Determine the (x, y) coordinate at the center of the cell enclosing the given text.  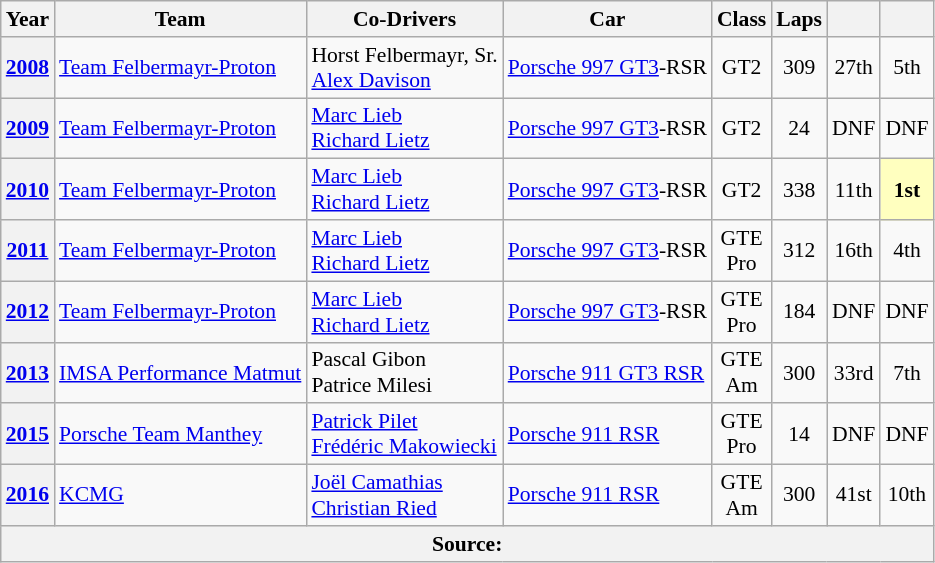
Team (180, 19)
10th (906, 496)
IMSA Performance Matmut (180, 372)
2008 (28, 68)
16th (854, 250)
27th (854, 68)
2009 (28, 128)
5th (906, 68)
Year (28, 19)
11th (854, 190)
Porsche 911 GT3 RSR (608, 372)
Horst Felbermayr, Sr. Alex Davison (404, 68)
Co-Drivers (404, 19)
7th (906, 372)
309 (799, 68)
312 (799, 250)
33rd (854, 372)
2011 (28, 250)
Porsche Team Manthey (180, 434)
Joël Camathias Christian Ried (404, 496)
Source: (468, 544)
41st (854, 496)
2015 (28, 434)
2016 (28, 496)
184 (799, 312)
Pascal Gibon Patrice Milesi (404, 372)
2010 (28, 190)
24 (799, 128)
1st (906, 190)
Class (742, 19)
338 (799, 190)
14 (799, 434)
4th (906, 250)
Patrick Pilet Frédéric Makowiecki (404, 434)
Car (608, 19)
2012 (28, 312)
2013 (28, 372)
Laps (799, 19)
KCMG (180, 496)
